Extract the [X, Y] coordinate from the center of the cell holding the provided text.  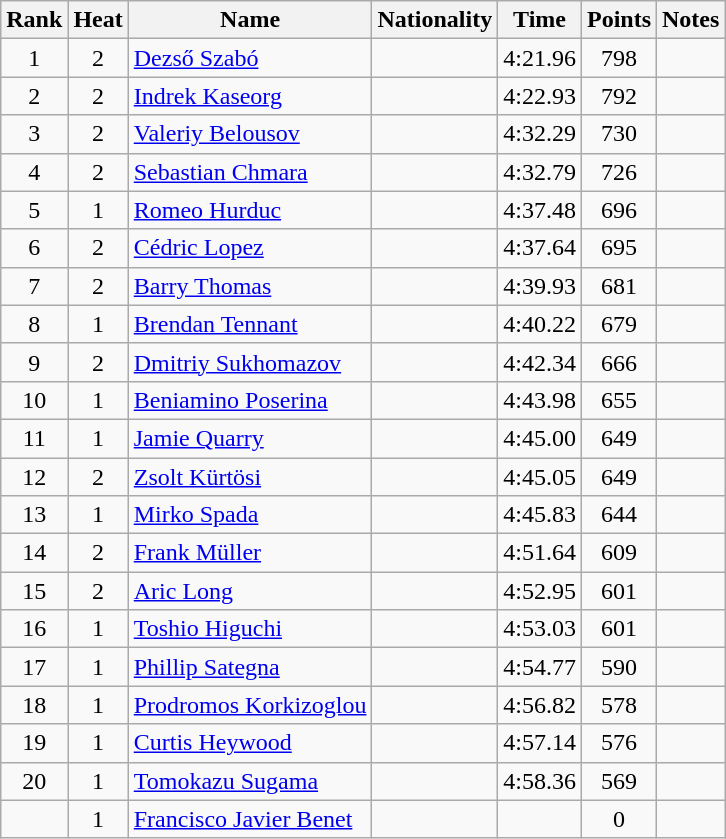
Frank Müller [250, 553]
730 [618, 134]
4:54.77 [540, 667]
681 [618, 286]
19 [34, 743]
4:37.64 [540, 248]
18 [34, 705]
4 [34, 172]
14 [34, 553]
Time [540, 20]
8 [34, 324]
Toshio Higuchi [250, 629]
Brendan Tennant [250, 324]
798 [618, 58]
0 [618, 819]
4:42.34 [540, 362]
10 [34, 400]
Beniamino Poserina [250, 400]
590 [618, 667]
Name [250, 20]
Tomokazu Sugama [250, 781]
726 [618, 172]
Heat [98, 20]
Dezső Szabó [250, 58]
16 [34, 629]
4:52.95 [540, 591]
Zsolt Kürtösi [250, 477]
569 [618, 781]
695 [618, 248]
Aric Long [250, 591]
576 [618, 743]
4:32.79 [540, 172]
4:32.29 [540, 134]
Jamie Quarry [250, 438]
644 [618, 515]
15 [34, 591]
3 [34, 134]
9 [34, 362]
4:37.48 [540, 210]
679 [618, 324]
Phillip Sategna [250, 667]
4:39.93 [540, 286]
Curtis Heywood [250, 743]
4:53.03 [540, 629]
Barry Thomas [250, 286]
4:58.36 [540, 781]
4:40.22 [540, 324]
4:56.82 [540, 705]
5 [34, 210]
Notes [691, 20]
696 [618, 210]
7 [34, 286]
4:51.64 [540, 553]
4:22.93 [540, 96]
4:21.96 [540, 58]
666 [618, 362]
Points [618, 20]
20 [34, 781]
Cédric Lopez [250, 248]
11 [34, 438]
655 [618, 400]
Sebastian Chmara [250, 172]
4:57.14 [540, 743]
Prodromos Korkizoglou [250, 705]
Dmitriy Sukhomazov [250, 362]
17 [34, 667]
Rank [34, 20]
792 [618, 96]
Francisco Javier Benet [250, 819]
609 [618, 553]
4:45.83 [540, 515]
578 [618, 705]
Mirko Spada [250, 515]
Romeo Hurduc [250, 210]
Nationality [435, 20]
6 [34, 248]
Valeriy Belousov [250, 134]
4:43.98 [540, 400]
12 [34, 477]
4:45.05 [540, 477]
13 [34, 515]
4:45.00 [540, 438]
Indrek Kaseorg [250, 96]
